Find where the given text appears and provide that cell's center as [X, Y] coordinate. 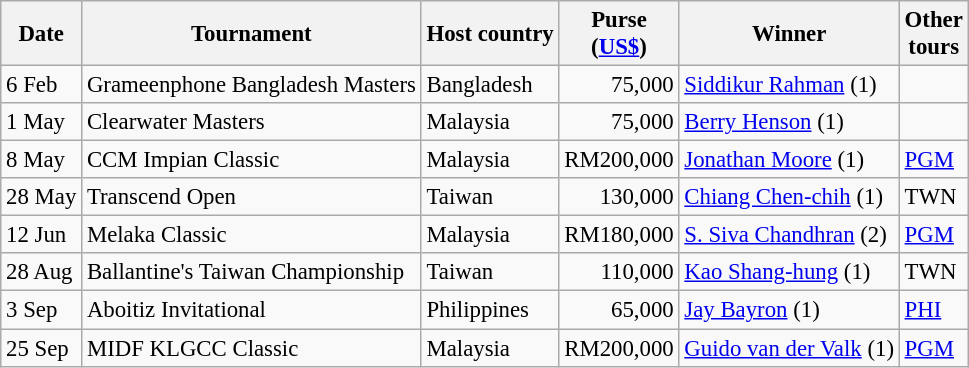
Clearwater Masters [252, 122]
12 Jun [42, 235]
Philippines [490, 310]
RM180,000 [619, 235]
Guido van der Valk (1) [789, 348]
28 May [42, 197]
6 Feb [42, 85]
Grameenphone Bangladesh Masters [252, 85]
S. Siva Chandhran (2) [789, 235]
Melaka Classic [252, 235]
MIDF KLGCC Classic [252, 348]
3 Sep [42, 310]
Host country [490, 34]
Aboitiz Invitational [252, 310]
25 Sep [42, 348]
Date [42, 34]
Othertours [934, 34]
Jonathan Moore (1) [789, 160]
Tournament [252, 34]
Siddikur Rahman (1) [789, 85]
Chiang Chen-chih (1) [789, 197]
Winner [789, 34]
Bangladesh [490, 85]
130,000 [619, 197]
8 May [42, 160]
Ballantine's Taiwan Championship [252, 273]
1 May [42, 122]
PHI [934, 310]
Purse(US$) [619, 34]
Jay Bayron (1) [789, 310]
110,000 [619, 273]
Kao Shang-hung (1) [789, 273]
CCM Impian Classic [252, 160]
Berry Henson (1) [789, 122]
28 Aug [42, 273]
65,000 [619, 310]
Transcend Open [252, 197]
